Locate the cell with the specified text and output its [x, y] center coordinate. 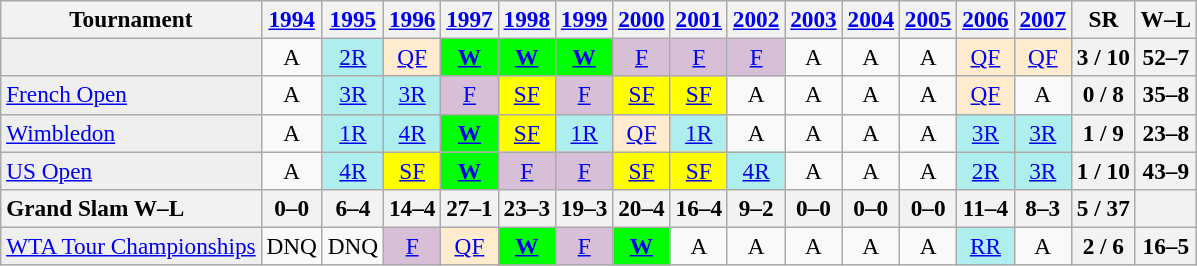
6–4 [352, 208]
11–4 [986, 208]
2004 [870, 19]
5 / 37 [1103, 208]
WTA Tour Championships [131, 246]
1999 [584, 19]
16–4 [698, 208]
1998 [526, 19]
1997 [470, 19]
16–5 [1166, 246]
8–3 [1042, 208]
1994 [292, 19]
1 / 9 [1103, 133]
43–9 [1166, 170]
Wimbledon [131, 133]
Tournament [131, 19]
1 / 10 [1103, 170]
20–4 [642, 208]
2001 [698, 19]
2006 [986, 19]
0 / 8 [1103, 95]
1995 [352, 19]
1996 [412, 19]
27–1 [470, 208]
2002 [756, 19]
W–L [1166, 19]
2 / 6 [1103, 246]
French Open [131, 95]
35–8 [1166, 95]
2007 [1042, 19]
US Open [131, 170]
9–2 [756, 208]
SR [1103, 19]
2000 [642, 19]
19–3 [584, 208]
23–3 [526, 208]
23–8 [1166, 133]
2005 [928, 19]
2003 [814, 19]
52–7 [1166, 57]
3 / 10 [1103, 57]
RR [986, 246]
14–4 [412, 208]
Grand Slam W–L [131, 208]
